Detect which cell encompasses the target text, then output its [X, Y] center coordinate. 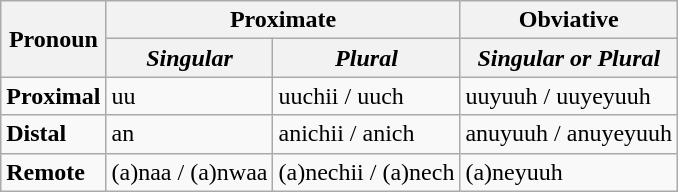
Plural [366, 58]
(a)neyuuh [569, 172]
Pronoun [54, 39]
uuchii / uuch [366, 96]
an [190, 134]
Proximal [54, 96]
Singular or Plural [569, 58]
Obviative [569, 20]
Proximate [283, 20]
Singular [190, 58]
Distal [54, 134]
(a)nechii / (a)nech [366, 172]
uuyuuh / uuyeyuuh [569, 96]
Remote [54, 172]
anuyuuh / anuyeyuuh [569, 134]
(a)naa / (a)nwaa [190, 172]
anichii / anich [366, 134]
uu [190, 96]
